Detect which cell encompasses the target text, then output its (x, y) center coordinate. 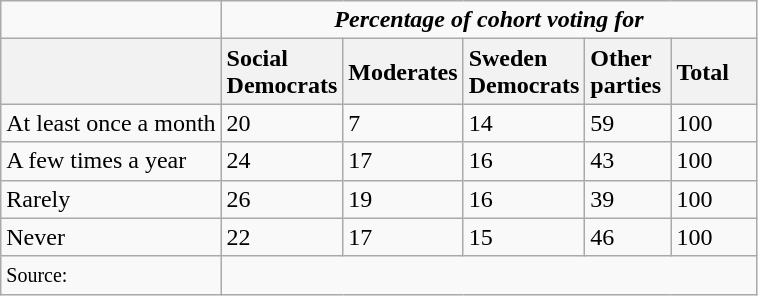
A few times a year (111, 161)
43 (628, 161)
Total (714, 72)
26 (282, 199)
Percentage of cohort voting for (489, 20)
39 (628, 199)
7 (403, 123)
59 (628, 123)
14 (524, 123)
22 (282, 237)
Social Democrats (282, 72)
Rarely (111, 199)
Moderates (403, 72)
Sweden Democrats (524, 72)
Other parties (628, 72)
20 (282, 123)
At least once a month (111, 123)
46 (628, 237)
15 (524, 237)
19 (403, 199)
24 (282, 161)
Never (111, 237)
Source: (111, 275)
